Detect which cell encompasses the target text, then output its [X, Y] center coordinate. 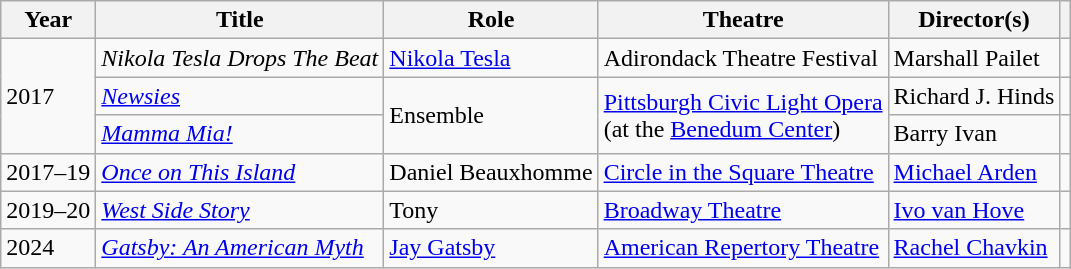
West Side Story [240, 210]
Tony [491, 210]
Michael Arden [974, 172]
Broadway Theatre [743, 210]
2017–19 [48, 172]
Title [240, 20]
Barry Ivan [974, 134]
Ivo van Hove [974, 210]
Jay Gatsby [491, 248]
Theatre [743, 20]
2019–20 [48, 210]
Role [491, 20]
Ensemble [491, 115]
Year [48, 20]
Gatsby: An American Myth [240, 248]
Circle in the Square Theatre [743, 172]
2024 [48, 248]
American Repertory Theatre [743, 248]
Once on This Island [240, 172]
Richard J. Hinds [974, 96]
Director(s) [974, 20]
Daniel Beauxhomme [491, 172]
Mamma Mia! [240, 134]
2017 [48, 96]
Newsies [240, 96]
Rachel Chavkin [974, 248]
Nikola Tesla [491, 58]
Pittsburgh Civic Light Opera(at the Benedum Center) [743, 115]
Nikola Tesla Drops The Beat [240, 58]
Marshall Pailet [974, 58]
Adirondack Theatre Festival [743, 58]
